Identify which cell holds the provided text, then report its [X, Y] central coordinate. 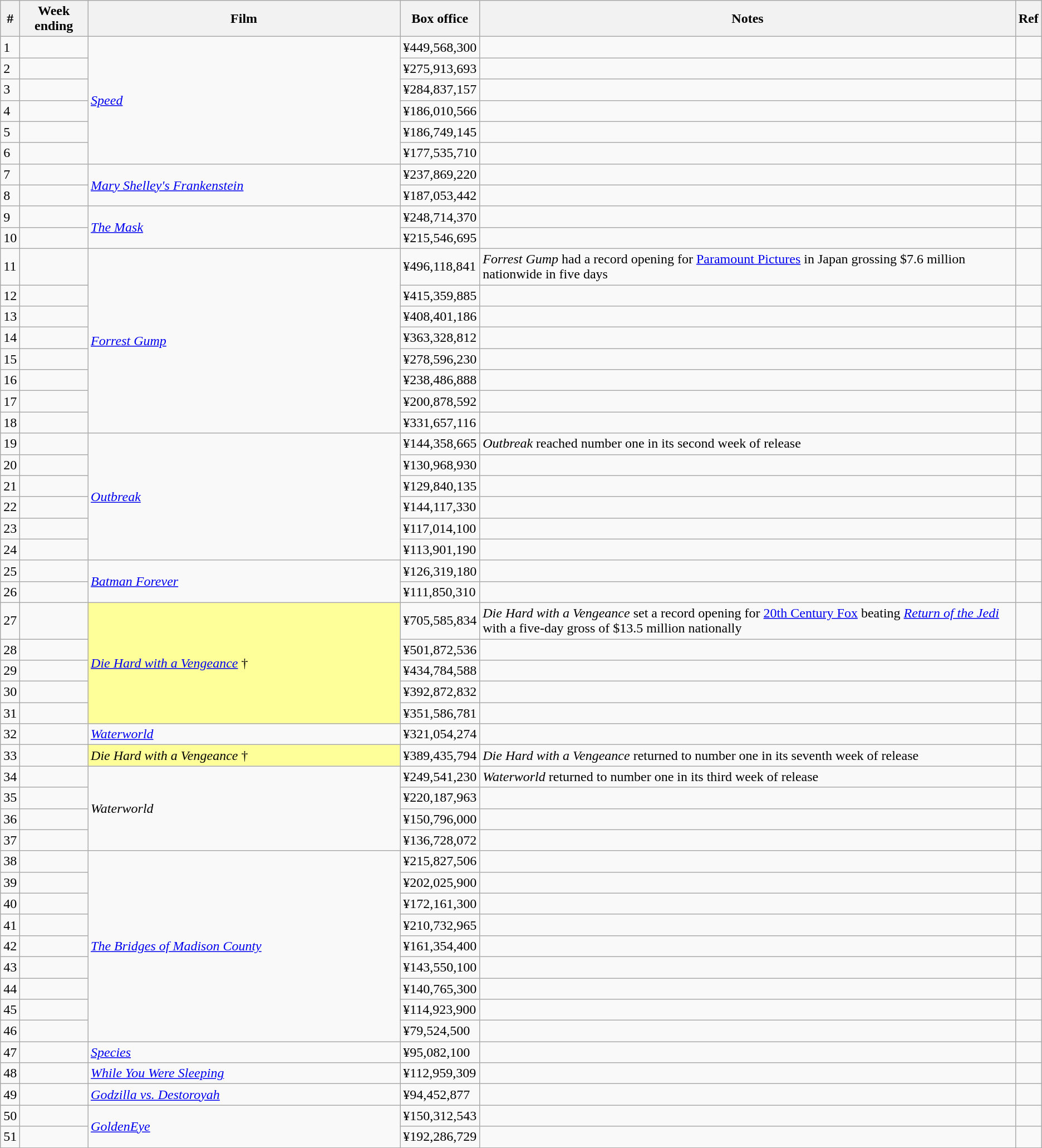
6 [10, 153]
11 [10, 266]
12 [10, 296]
¥237,869,220 [440, 174]
¥202,025,900 [440, 882]
Forrest Gump had a record opening for Paramount Pictures in Japan grossing $7.6 million nationwide in five days [748, 266]
¥126,319,180 [440, 571]
41 [10, 925]
¥130,968,930 [440, 465]
¥220,187,963 [440, 798]
¥94,452,877 [440, 1095]
25 [10, 571]
¥113,901,190 [440, 550]
21 [10, 486]
51 [10, 1137]
19 [10, 444]
¥150,312,543 [440, 1116]
The Mask [244, 227]
¥248,714,370 [440, 217]
20 [10, 465]
37 [10, 840]
The Bridges of Madison County [244, 946]
¥389,435,794 [440, 755]
28 [10, 650]
¥408,401,186 [440, 317]
17 [10, 401]
Outbreak reached number one in its second week of release [748, 444]
48 [10, 1073]
30 [10, 692]
¥136,728,072 [440, 840]
¥112,959,309 [440, 1073]
33 [10, 755]
50 [10, 1116]
¥496,118,841 [440, 266]
¥501,872,536 [440, 650]
Film [244, 19]
¥144,358,665 [440, 444]
¥161,354,400 [440, 946]
¥278,596,230 [440, 359]
18 [10, 423]
13 [10, 317]
¥186,749,145 [440, 132]
¥321,054,274 [440, 734]
1 [10, 47]
36 [10, 819]
Outbreak [244, 497]
¥238,486,888 [440, 380]
Species [244, 1052]
¥415,359,885 [440, 296]
¥187,053,442 [440, 195]
39 [10, 882]
Die Hard with a Vengeance set a record opening for 20th Century Fox beating Return of the Jedi with a five-day gross of $13.5 million nationally [748, 620]
¥434,784,588 [440, 671]
¥144,117,330 [440, 507]
32 [10, 734]
5 [10, 132]
Ref [1029, 19]
¥192,286,729 [440, 1137]
45 [10, 1010]
¥177,535,710 [440, 153]
34 [10, 777]
38 [10, 861]
Week ending [54, 19]
¥449,568,300 [440, 47]
42 [10, 946]
Box office [440, 19]
Waterworld returned to number one in its third week of release [748, 777]
8 [10, 195]
Speed [244, 100]
31 [10, 713]
9 [10, 217]
40 [10, 904]
24 [10, 550]
47 [10, 1052]
¥215,546,695 [440, 238]
46 [10, 1031]
15 [10, 359]
27 [10, 620]
¥275,913,693 [440, 68]
Batman Forever [244, 581]
¥331,657,116 [440, 423]
14 [10, 338]
Notes [748, 19]
22 [10, 507]
¥363,328,812 [440, 338]
23 [10, 528]
49 [10, 1095]
# [10, 19]
¥117,014,100 [440, 528]
¥284,837,157 [440, 90]
¥351,586,781 [440, 713]
¥705,585,834 [440, 620]
¥186,010,566 [440, 111]
43 [10, 967]
26 [10, 592]
44 [10, 988]
¥140,765,300 [440, 988]
29 [10, 671]
Forrest Gump [244, 341]
10 [10, 238]
4 [10, 111]
¥172,161,300 [440, 904]
¥200,878,592 [440, 401]
35 [10, 798]
7 [10, 174]
¥215,827,506 [440, 861]
¥111,850,310 [440, 592]
While You Were Sleeping [244, 1073]
¥143,550,100 [440, 967]
¥79,524,500 [440, 1031]
¥150,796,000 [440, 819]
¥210,732,965 [440, 925]
Die Hard with a Vengeance returned to number one in its seventh week of release [748, 755]
Godzilla vs. Destoroyah [244, 1095]
¥95,082,100 [440, 1052]
¥249,541,230 [440, 777]
2 [10, 68]
GoldenEye [244, 1126]
¥129,840,135 [440, 486]
Mary Shelley's Frankenstein [244, 185]
¥392,872,832 [440, 692]
16 [10, 380]
¥114,923,900 [440, 1010]
3 [10, 90]
